Find where the given text appears and provide that cell's center as [x, y] coordinate. 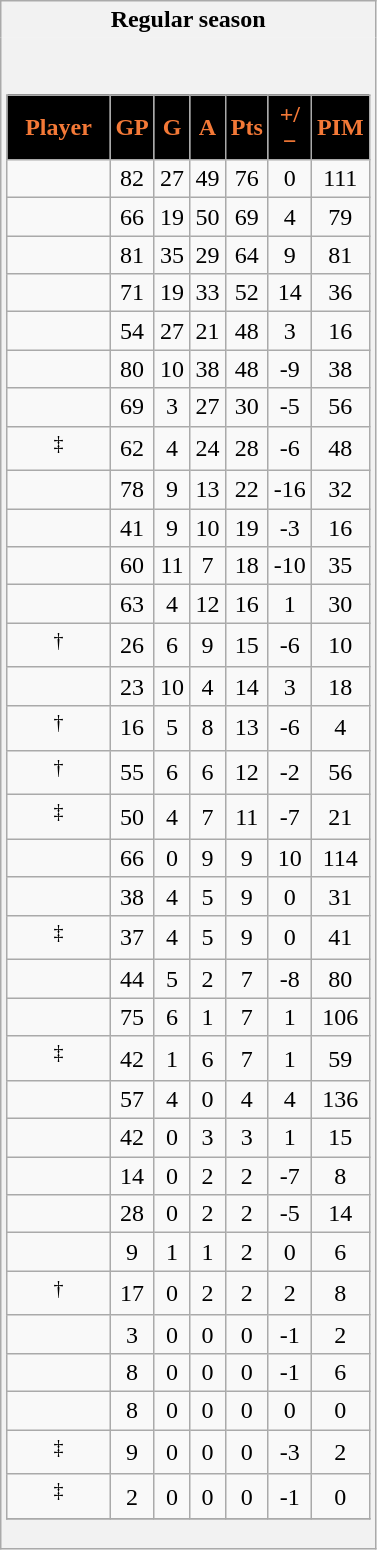
62 [132, 448]
-16 [290, 490]
37 [132, 938]
106 [340, 1017]
PIM [340, 128]
75 [132, 1017]
64 [246, 255]
29 [208, 255]
33 [208, 293]
17 [132, 1294]
60 [132, 566]
-10 [290, 566]
Pts [246, 128]
82 [132, 179]
GP [132, 128]
76 [246, 179]
Player [58, 128]
136 [340, 1100]
32 [340, 490]
55 [132, 772]
A [208, 128]
+/− [290, 128]
71 [132, 293]
44 [132, 979]
Regular season [188, 20]
57 [132, 1100]
-9 [290, 369]
22 [246, 490]
24 [208, 448]
59 [340, 1058]
114 [340, 858]
49 [208, 179]
52 [246, 293]
26 [132, 646]
-8 [290, 979]
23 [132, 686]
-2 [290, 772]
54 [132, 331]
79 [340, 217]
G [172, 128]
78 [132, 490]
36 [340, 293]
31 [340, 896]
111 [340, 179]
63 [132, 604]
